Identify which cell holds the provided text, then report its [x, y] central coordinate. 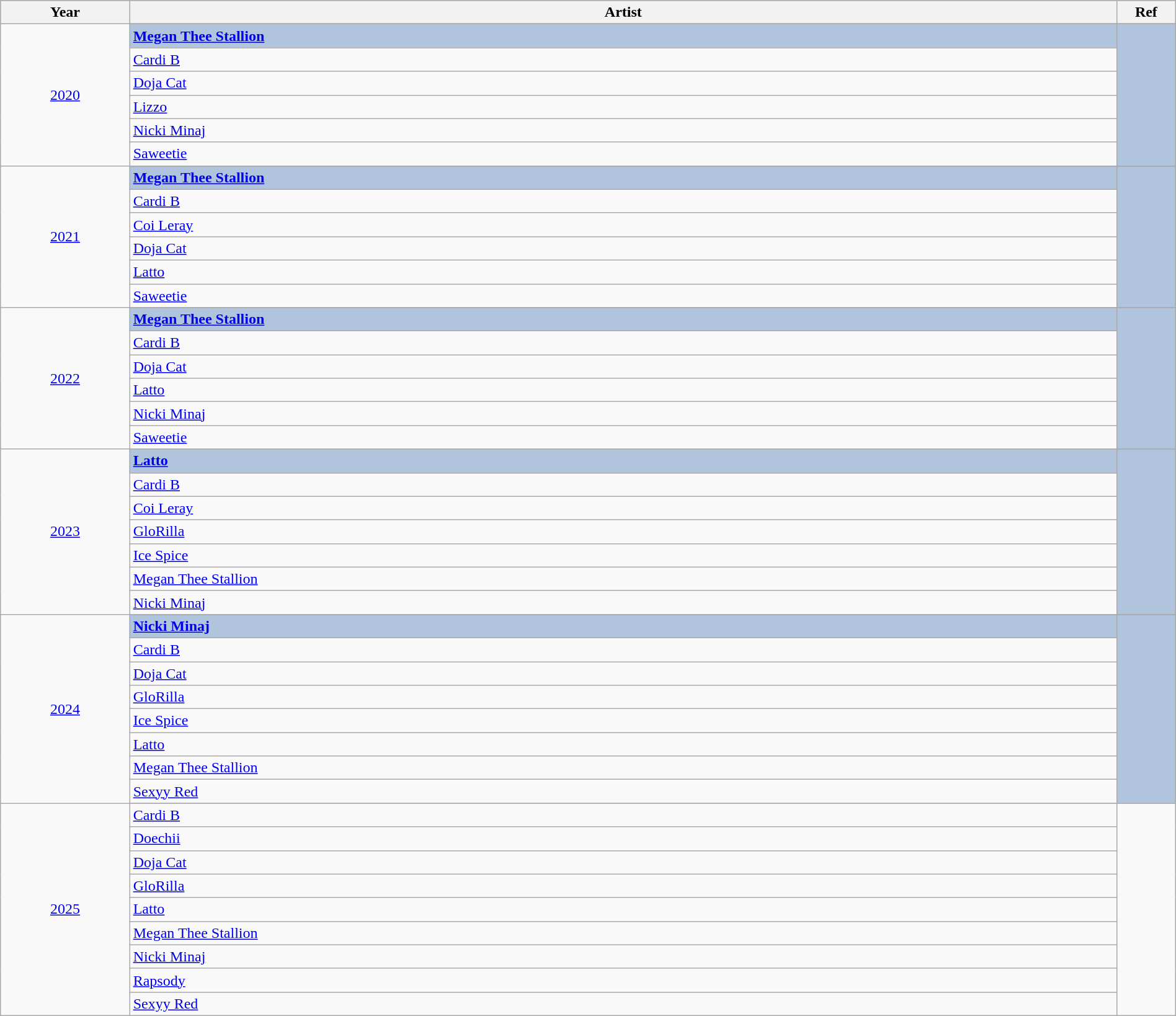
Rapsody [623, 980]
2025 [65, 909]
Lizzo [623, 107]
2022 [65, 378]
Artist [623, 12]
2020 [65, 95]
2024 [65, 708]
2023 [65, 532]
Doechii [623, 839]
Ref [1146, 12]
2021 [65, 236]
Year [65, 12]
